Capture the cell that displays the provided text and extract its [X, Y] central coordinate. 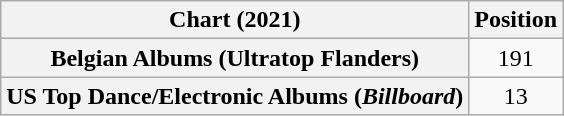
13 [516, 96]
Position [516, 20]
Chart (2021) [235, 20]
US Top Dance/Electronic Albums (Billboard) [235, 96]
Belgian Albums (Ultratop Flanders) [235, 58]
191 [516, 58]
